Scan for the cell matching the given text and deliver its (x, y) coordinate at center. 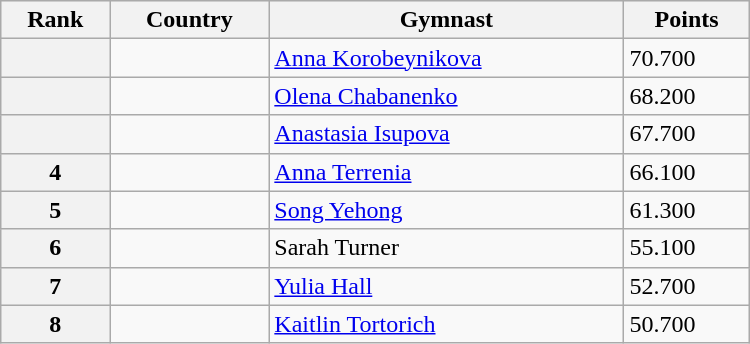
4 (56, 172)
Points (686, 20)
7 (56, 286)
Song Yehong (446, 210)
50.700 (686, 324)
5 (56, 210)
Country (190, 20)
Gymnast (446, 20)
70.700 (686, 58)
68.200 (686, 96)
6 (56, 248)
Kaitlin Tortorich (446, 324)
Olena Chabanenko (446, 96)
Anastasia Isupova (446, 134)
66.100 (686, 172)
55.100 (686, 248)
Anna Terrenia (446, 172)
61.300 (686, 210)
8 (56, 324)
Rank (56, 20)
Sarah Turner (446, 248)
67.700 (686, 134)
Yulia Hall (446, 286)
Anna Korobeynikova (446, 58)
52.700 (686, 286)
